Return [x, y] of the center of cell containing provided text 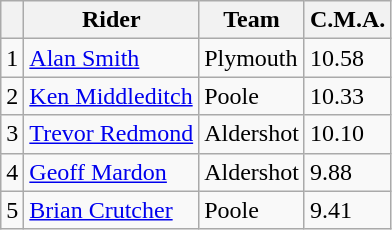
Plymouth [252, 58]
9.41 [347, 210]
Brian Crutcher [112, 210]
2 [12, 96]
Team [252, 20]
9.88 [347, 172]
10.10 [347, 134]
4 [12, 172]
1 [12, 58]
10.58 [347, 58]
Geoff Mardon [112, 172]
C.M.A. [347, 20]
10.33 [347, 96]
Trevor Redmond [112, 134]
Ken Middleditch [112, 96]
5 [12, 210]
3 [12, 134]
Rider [112, 20]
Alan Smith [112, 58]
